Locate the cell with the specified text and output its [x, y] center coordinate. 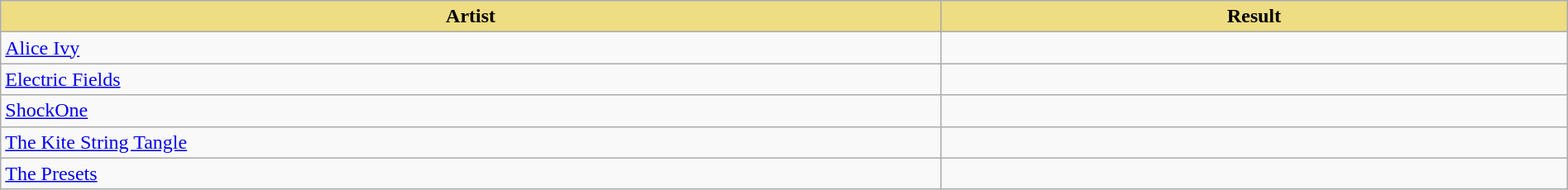
The Kite String Tangle [471, 142]
The Presets [471, 173]
Result [1254, 17]
Artist [471, 17]
Alice Ivy [471, 48]
Electric Fields [471, 79]
ShockOne [471, 111]
